Determine the [x, y] coordinate at the center of the cell enclosing the given text.  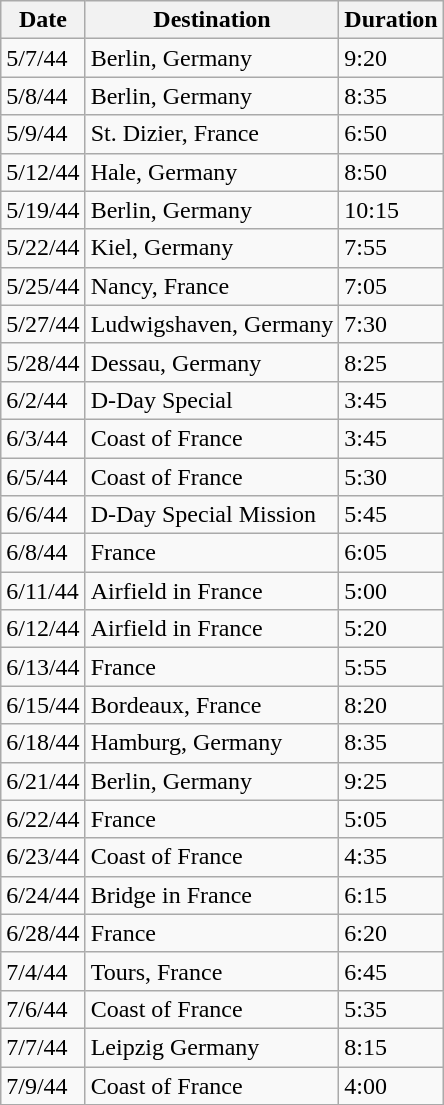
Duration [391, 20]
4:35 [391, 857]
5/7/44 [43, 58]
7/6/44 [43, 1009]
4:00 [391, 1085]
6/6/44 [43, 515]
5/22/44 [43, 248]
7/7/44 [43, 1047]
5:05 [391, 819]
8:20 [391, 705]
6:05 [391, 553]
5:35 [391, 1009]
6:20 [391, 933]
Hamburg, Germany [212, 743]
Date [43, 20]
7/9/44 [43, 1085]
6/28/44 [43, 933]
Bridge in France [212, 895]
8:25 [391, 362]
6/2/44 [43, 400]
5/19/44 [43, 210]
Bordeaux, France [212, 705]
5/8/44 [43, 96]
5:55 [391, 667]
6/11/44 [43, 591]
6:45 [391, 971]
7:05 [391, 286]
5/9/44 [43, 134]
5:00 [391, 591]
D-Day Special [212, 400]
Ludwigshaven, Germany [212, 324]
Kiel, Germany [212, 248]
5:20 [391, 629]
Nancy, France [212, 286]
7/4/44 [43, 971]
6/24/44 [43, 895]
5/28/44 [43, 362]
Destination [212, 20]
7:55 [391, 248]
5:45 [391, 515]
5/12/44 [43, 172]
6:50 [391, 134]
D-Day Special Mission [212, 515]
6/5/44 [43, 477]
5:30 [391, 477]
5/25/44 [43, 286]
6/21/44 [43, 781]
6/13/44 [43, 667]
Tours, France [212, 971]
6/3/44 [43, 438]
Hale, Germany [212, 172]
6/22/44 [43, 819]
8:50 [391, 172]
6/12/44 [43, 629]
9:20 [391, 58]
6/23/44 [43, 857]
10:15 [391, 210]
5/27/44 [43, 324]
6/8/44 [43, 553]
7:30 [391, 324]
6/18/44 [43, 743]
Dessau, Germany [212, 362]
9:25 [391, 781]
8:15 [391, 1047]
Leipzig Germany [212, 1047]
6:15 [391, 895]
St. Dizier, France [212, 134]
6/15/44 [43, 705]
